Scan for the cell matching the given text and deliver its [X, Y] coordinate at center. 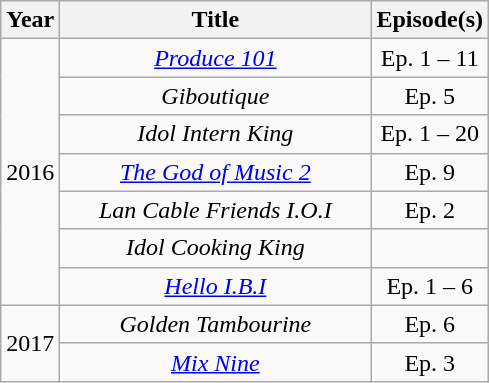
Ep. 2 [430, 210]
Idol Cooking King [216, 248]
Episode(s) [430, 20]
2016 [30, 172]
Ep. 6 [430, 324]
Golden Tambourine [216, 324]
Mix Nine [216, 362]
Ep. 9 [430, 172]
Hello I.B.I [216, 286]
Title [216, 20]
Ep. 5 [430, 96]
Ep. 1 – 20 [430, 134]
Produce 101 [216, 58]
Ep. 1 – 6 [430, 286]
Giboutique [216, 96]
Idol Intern King [216, 134]
2017 [30, 343]
Ep. 3 [430, 362]
The God of Music 2 [216, 172]
Year [30, 20]
Ep. 1 – 11 [430, 58]
Lan Cable Friends I.O.I [216, 210]
